Find where the given text appears and provide that cell's center as (X, Y) coordinate. 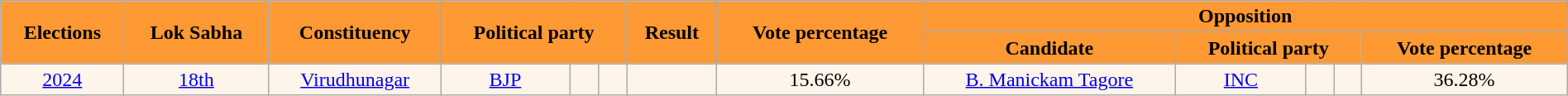
Constituency (355, 32)
BJP (504, 79)
Opposition (1245, 17)
15.66% (820, 79)
Virudhunagar (355, 79)
Candidate (1049, 48)
INC (1241, 79)
Lok Sabha (197, 32)
36.28% (1464, 79)
B. Manickam Tagore (1049, 79)
Elections (63, 32)
Result (672, 32)
18th (197, 79)
2024 (63, 79)
